Return the [x, y] coordinate for the center point of the cell that contains the specified text.  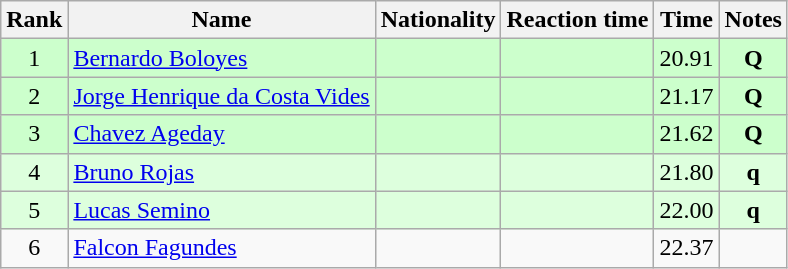
Lucas Semino [222, 210]
Jorge Henrique da Costa Vides [222, 96]
Nationality [438, 20]
22.37 [686, 248]
20.91 [686, 58]
Rank [34, 20]
4 [34, 172]
21.80 [686, 172]
21.62 [686, 134]
6 [34, 248]
Bruno Rojas [222, 172]
Reaction time [578, 20]
Falcon Fagundes [222, 248]
Time [686, 20]
5 [34, 210]
Name [222, 20]
1 [34, 58]
2 [34, 96]
22.00 [686, 210]
3 [34, 134]
Bernardo Boloyes [222, 58]
Chavez Ageday [222, 134]
Notes [753, 20]
21.17 [686, 96]
